Identify which cell holds the provided text, then report its [X, Y] central coordinate. 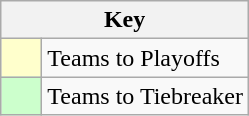
Teams to Tiebreaker [146, 96]
Teams to Playoffs [146, 58]
Key [125, 20]
